Identify which cell holds the provided text, then report its (x, y) central coordinate. 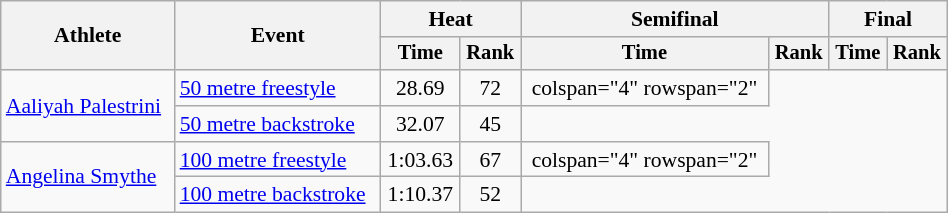
1:10.37 (420, 195)
52 (490, 195)
50 metre backstroke (278, 124)
Angelina Smythe (88, 178)
100 metre backstroke (278, 195)
100 metre freestyle (278, 160)
32.07 (420, 124)
28.69 (420, 88)
Aaliyah Palestrini (88, 106)
1:03.63 (420, 160)
Heat (451, 19)
67 (490, 160)
50 metre freestyle (278, 88)
Event (278, 36)
Final (888, 19)
Athlete (88, 36)
72 (490, 88)
Semifinal (675, 19)
45 (490, 124)
